Capture the cell that displays the provided text and extract its (x, y) central coordinate. 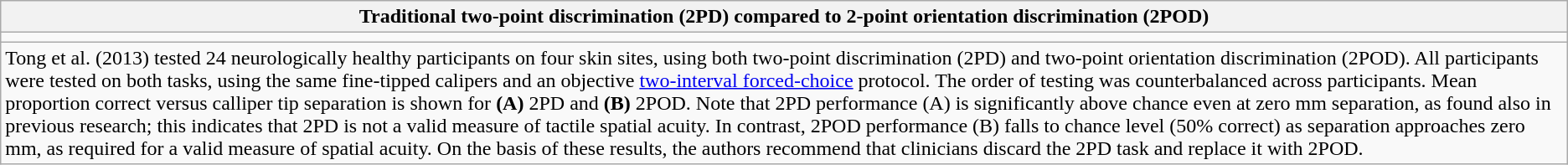
Traditional two-point discrimination (2PD) compared to 2-point orientation discrimination (2POD) (784, 17)
